For the text-containing cell, return its midpoint in [x, y] coordinate format. 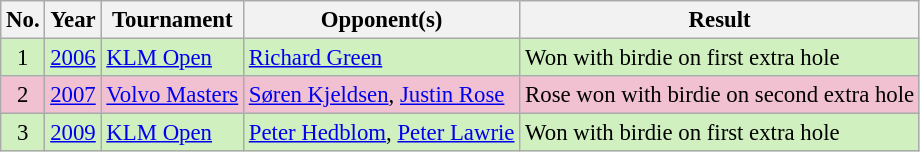
2007 [73, 95]
Søren Kjeldsen, Justin Rose [381, 95]
Volvo Masters [172, 95]
Richard Green [381, 58]
No. [23, 20]
2006 [73, 58]
3 [23, 133]
Opponent(s) [381, 20]
1 [23, 58]
2 [23, 95]
2009 [73, 133]
Tournament [172, 20]
Rose won with birdie on second extra hole [720, 95]
Year [73, 20]
Peter Hedblom, Peter Lawrie [381, 133]
Result [720, 20]
